Provide the (X, Y) coordinate of the cell's center where the given text is located.  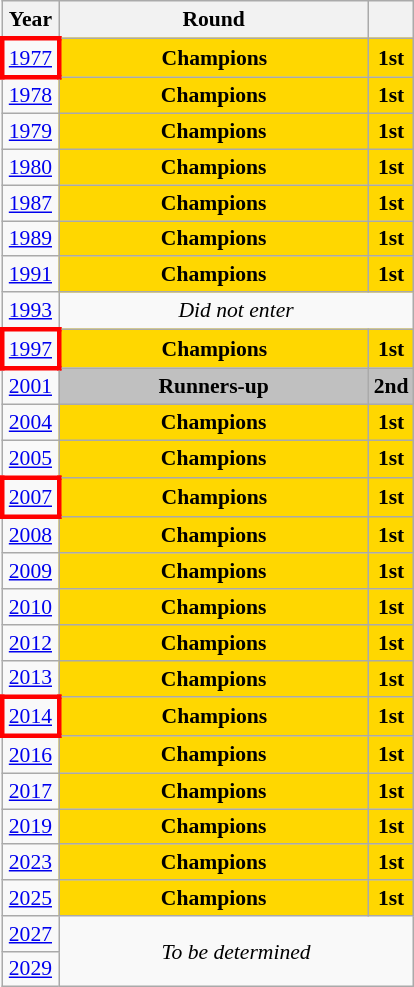
2027 (30, 934)
2012 (30, 643)
2004 (30, 423)
1980 (30, 168)
Year (30, 20)
1987 (30, 203)
2016 (30, 754)
2023 (30, 863)
1979 (30, 132)
2014 (30, 718)
2009 (30, 572)
2008 (30, 534)
2007 (30, 498)
Round (214, 20)
1991 (30, 275)
To be determined (236, 952)
2010 (30, 607)
2005 (30, 460)
2019 (30, 827)
2nd (392, 386)
1993 (30, 310)
Runners-up (214, 386)
2029 (30, 969)
2017 (30, 791)
Did not enter (236, 310)
2013 (30, 678)
1989 (30, 239)
2001 (30, 386)
1997 (30, 348)
1977 (30, 58)
1978 (30, 96)
2025 (30, 898)
